Return [x, y] of the center of cell containing provided text 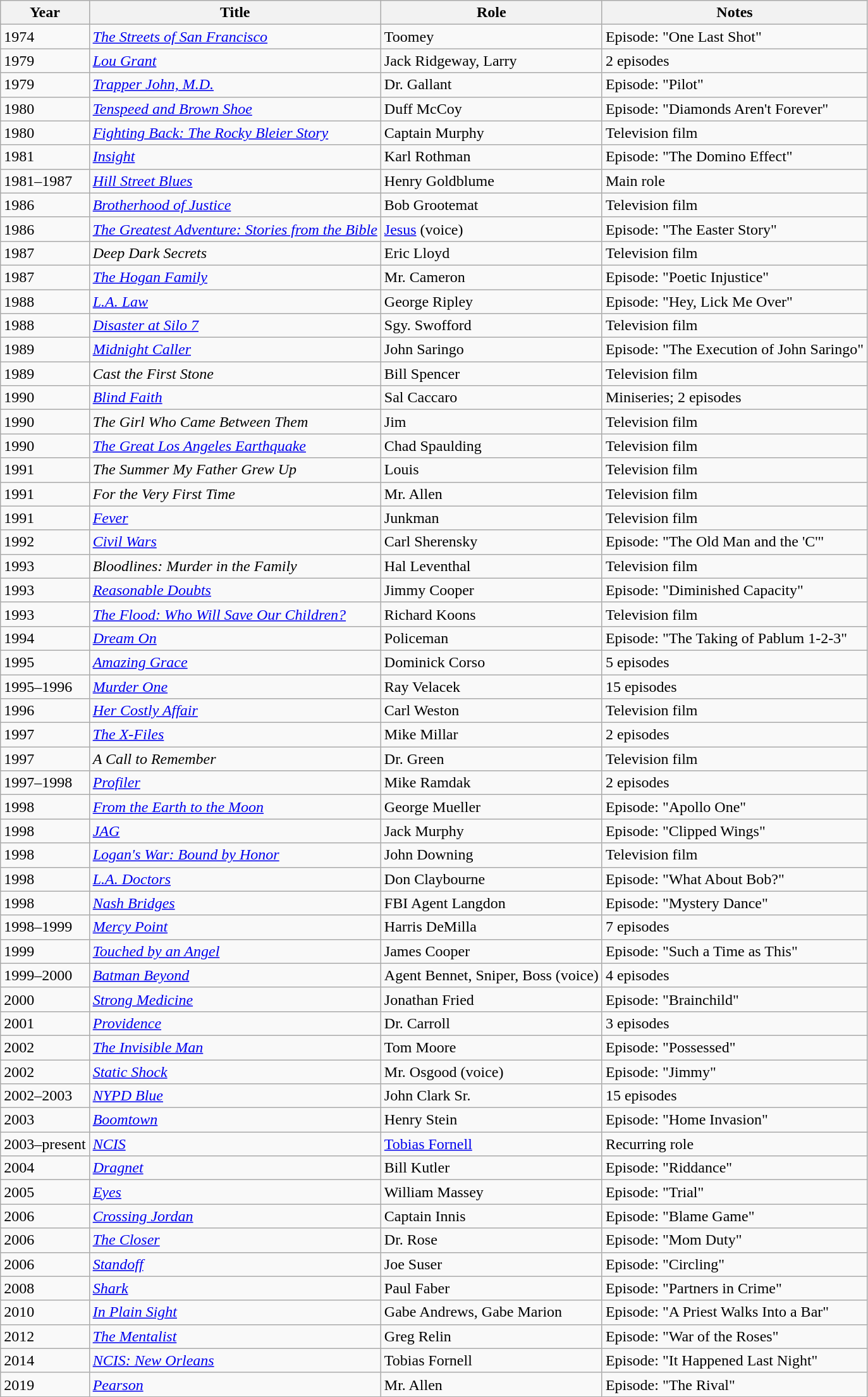
James Cooper [491, 951]
George Ripley [491, 302]
Policeman [491, 638]
1998–1999 [45, 927]
Logan's War: Bound by Honor [235, 855]
Episode: "Trial" [735, 1192]
Joe Suser [491, 1264]
Episode: "The Old Man and the 'C'" [735, 542]
John Clark Sr. [491, 1096]
Fighting Back: The Rocky Bleier Story [235, 133]
Captain Murphy [491, 133]
Greg Relin [491, 1336]
Episode: "The Taking of Pablum 1-2-3" [735, 638]
Agent Bennet, Sniper, Boss (voice) [491, 975]
Jonathan Fried [491, 999]
2012 [45, 1336]
The X-Files [235, 735]
The Streets of San Francisco [235, 37]
Episode: "A Priest Walks Into a Bar" [735, 1312]
Episode: "The Execution of John Saringo" [735, 350]
Jimmy Cooper [491, 590]
2019 [45, 1384]
Main role [735, 181]
2005 [45, 1192]
2014 [45, 1360]
1997–1998 [45, 783]
Tom Moore [491, 1047]
Murder One [235, 686]
Dragnet [235, 1168]
Richard Koons [491, 614]
Sgy. Swofford [491, 326]
Episode: "Mystery Dance" [735, 903]
Batman Beyond [235, 975]
Bob Grootemat [491, 205]
Dr. Green [491, 759]
Midnight Caller [235, 350]
William Massey [491, 1192]
1992 [45, 542]
Hill Street Blues [235, 181]
Episode: "The Domino Effect" [735, 157]
Miniseries; 2 episodes [735, 398]
5 episodes [735, 662]
The Flood: Who Will Save Our Children? [235, 614]
Static Shock [235, 1072]
Chad Spaulding [491, 446]
Harris DeMilla [491, 927]
The Hogan Family [235, 277]
1981–1987 [45, 181]
The Great Los Angeles Earthquake [235, 446]
1996 [45, 711]
2008 [45, 1288]
Shark [235, 1288]
Don Claybourne [491, 879]
The Summer My Father Grew Up [235, 470]
Recurring role [735, 1144]
L.A. Law [235, 302]
Louis [491, 470]
Dr. Carroll [491, 1023]
Episode: "Home Invasion" [735, 1120]
2001 [45, 1023]
A Call to Remember [235, 759]
1974 [45, 37]
FBI Agent Langdon [491, 903]
Title [235, 13]
Fever [235, 518]
2002–2003 [45, 1096]
Karl Rothman [491, 157]
Nash Bridges [235, 903]
The Mentalist [235, 1336]
7 episodes [735, 927]
NCIS: New Orleans [235, 1360]
Episode: "Jimmy" [735, 1072]
Standoff [235, 1264]
Year [45, 13]
Henry Goldblume [491, 181]
NCIS [235, 1144]
The Girl Who Came Between Them [235, 422]
Episode: "It Happened Last Night" [735, 1360]
John Saringo [491, 350]
Duff McCoy [491, 109]
2004 [45, 1168]
Jim [491, 422]
Mercy Point [235, 927]
Bill Kutler [491, 1168]
Profiler [235, 783]
Episode: "Hey, Lick Me Over" [735, 302]
Disaster at Silo 7 [235, 326]
Civil Wars [235, 542]
Episode: "Apollo One" [735, 807]
Pearson [235, 1384]
Gabe Andrews, Gabe Marion [491, 1312]
Episode: "Poetic Injustice" [735, 277]
Episode: "Brainchild" [735, 999]
Dr. Gallant [491, 85]
2010 [45, 1312]
Eyes [235, 1192]
Deep Dark Secrets [235, 253]
Jesus (voice) [491, 229]
Jack Murphy [491, 831]
Episode: "Diminished Capacity" [735, 590]
Ray Velacek [491, 686]
In Plain Sight [235, 1312]
Episode: "War of the Roses" [735, 1336]
1981 [45, 157]
Eric Lloyd [491, 253]
Mike Millar [491, 735]
Episode: "The Rival" [735, 1384]
Mr. Cameron [491, 277]
1995 [45, 662]
Insight [235, 157]
Touched by an Angel [235, 951]
Lou Grant [235, 61]
The Greatest Adventure: Stories from the Bible [235, 229]
Episode: "Such a Time as This" [735, 951]
Episode: "Clipped Wings" [735, 831]
Episode: "Pilot" [735, 85]
Amazing Grace [235, 662]
Episode: "What About Bob?" [735, 879]
The Closer [235, 1240]
Episode: "Circling" [735, 1264]
Episode: "Possessed" [735, 1047]
For the Very First Time [235, 494]
Toomey [491, 37]
2000 [45, 999]
John Downing [491, 855]
Paul Faber [491, 1288]
Bloodlines: Murder in the Family [235, 566]
JAG [235, 831]
NYPD Blue [235, 1096]
4 episodes [735, 975]
Bill Spencer [491, 374]
Episode: "Blame Game" [735, 1216]
Brotherhood of Justice [235, 205]
L.A. Doctors [235, 879]
Episode: "The Easter Story" [735, 229]
Boomtown [235, 1120]
Providence [235, 1023]
Notes [735, 13]
Cast the First Stone [235, 374]
Reasonable Doubts [235, 590]
Jack Ridgeway, Larry [491, 61]
1995–1996 [45, 686]
Henry Stein [491, 1120]
Carl Sherensky [491, 542]
Sal Caccaro [491, 398]
Captain Innis [491, 1216]
Mike Ramdak [491, 783]
Episode: "Partners in Crime" [735, 1288]
Role [491, 13]
Blind Faith [235, 398]
Her Costly Affair [235, 711]
1999–2000 [45, 975]
Hal Leventhal [491, 566]
Carl Weston [491, 711]
Episode: "Riddance" [735, 1168]
2003–present [45, 1144]
1994 [45, 638]
Dr. Rose [491, 1240]
From the Earth to the Moon [235, 807]
Dominick Corso [491, 662]
Junkman [491, 518]
2003 [45, 1120]
1999 [45, 951]
The Invisible Man [235, 1047]
Crossing Jordan [235, 1216]
Episode: "Diamonds Aren't Forever" [735, 109]
Dream On [235, 638]
Strong Medicine [235, 999]
Tenspeed and Brown Shoe [235, 109]
Episode: "One Last Shot" [735, 37]
George Mueller [491, 807]
Episode: "Mom Duty" [735, 1240]
3 episodes [735, 1023]
Mr. Osgood (voice) [491, 1072]
Trapper John, M.D. [235, 85]
